Pinpoint the cell where the given text exists, returning its (X, Y) midpoint coordinate. 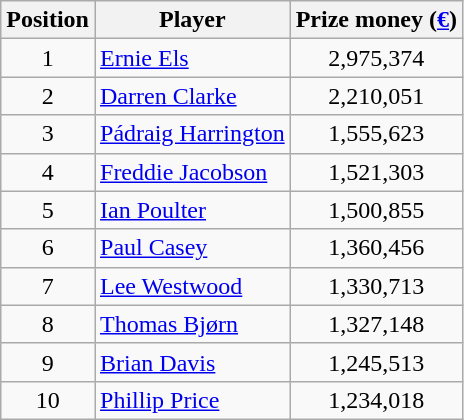
1,245,513 (376, 362)
8 (48, 324)
Ernie Els (192, 58)
Thomas Bjørn (192, 324)
9 (48, 362)
Pádraig Harrington (192, 134)
1,234,018 (376, 400)
Brian Davis (192, 362)
2,975,374 (376, 58)
1,330,713 (376, 286)
1,500,855 (376, 210)
Ian Poulter (192, 210)
Freddie Jacobson (192, 172)
7 (48, 286)
Prize money (€) (376, 20)
Paul Casey (192, 248)
6 (48, 248)
5 (48, 210)
Lee Westwood (192, 286)
1,360,456 (376, 248)
1 (48, 58)
10 (48, 400)
Darren Clarke (192, 96)
1,327,148 (376, 324)
Phillip Price (192, 400)
2,210,051 (376, 96)
Position (48, 20)
2 (48, 96)
4 (48, 172)
Player (192, 20)
3 (48, 134)
1,555,623 (376, 134)
1,521,303 (376, 172)
